Provide the [X, Y] coordinate of the cell's center where the given text is located.  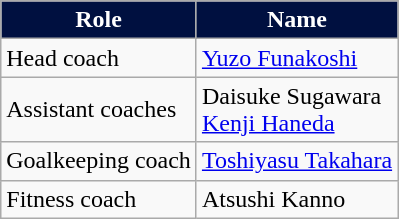
Name [296, 20]
Role [99, 20]
Fitness coach [99, 199]
Assistant coaches [99, 110]
Daisuke Sugawara Kenji Haneda [296, 110]
Head coach [99, 58]
Toshiyasu Takahara [296, 161]
Goalkeeping coach [99, 161]
Atsushi Kanno [296, 199]
Yuzo Funakoshi [296, 58]
